Pinpoint the cell where the given text exists, returning its (x, y) midpoint coordinate. 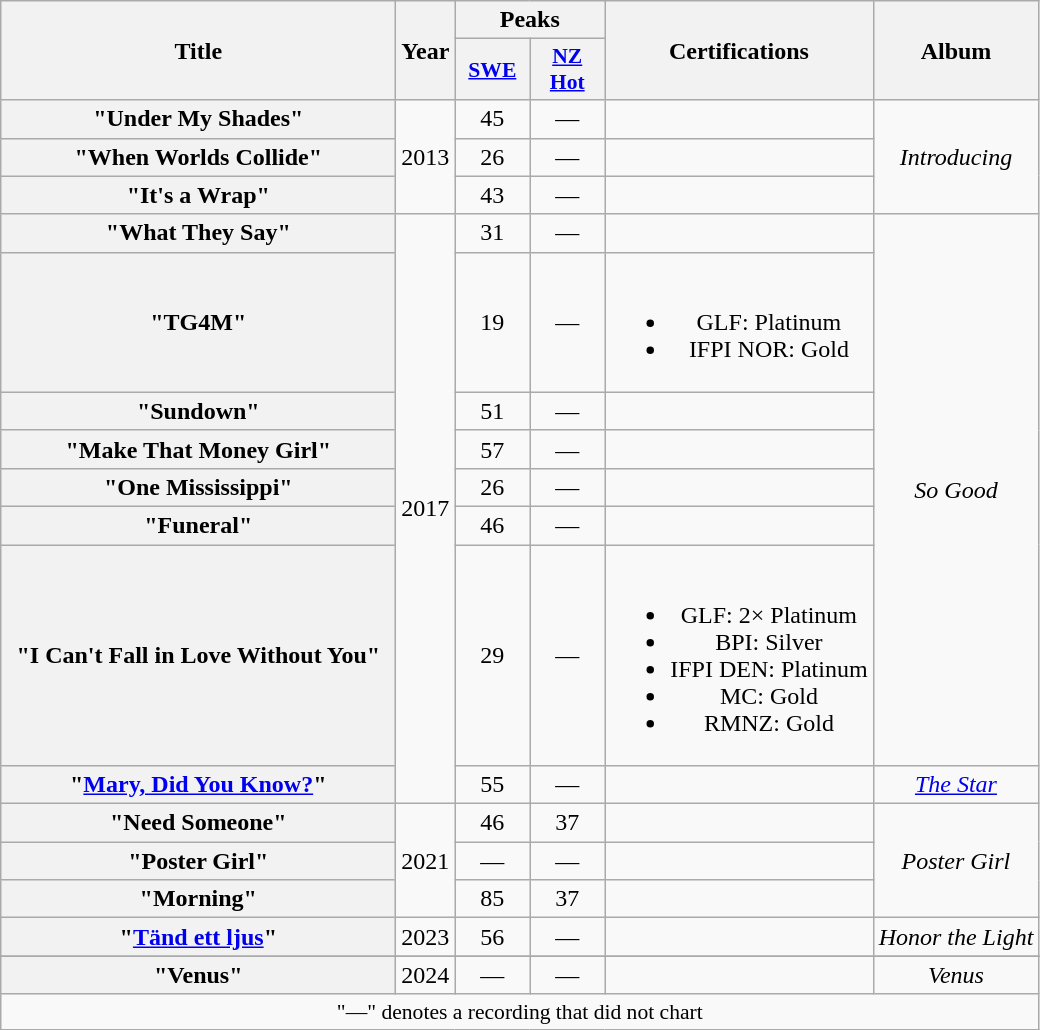
So Good (956, 490)
GLF: PlatinumIFPI NOR: Gold (739, 322)
19 (492, 322)
45 (492, 119)
"—" denotes a recording that did not chart (520, 1012)
The Star (956, 785)
57 (492, 449)
"Tänd ett ljus" (198, 937)
85 (492, 899)
Honor the Light (956, 937)
Album (956, 50)
43 (492, 195)
Certifications (739, 50)
"Poster Girl" (198, 861)
29 (492, 654)
31 (492, 233)
SWE (492, 70)
"Make That Money Girl" (198, 449)
Peaks (530, 20)
2017 (426, 509)
56 (492, 937)
55 (492, 785)
"When Worlds Collide" (198, 157)
"Under My Shades" (198, 119)
"TG4M" (198, 322)
Title (198, 50)
"What They Say" (198, 233)
GLF: 2× PlatinumBPI: SilverIFPI DEN: PlatinumMC: GoldRMNZ: Gold (739, 654)
Venus (956, 975)
"I Can't Fall in Love Without You" (198, 654)
2021 (426, 861)
"Venus" (198, 975)
2013 (426, 157)
"One Mississippi" (198, 487)
"It's a Wrap" (198, 195)
"Sundown" (198, 411)
"Funeral" (198, 525)
"Morning" (198, 899)
NZHot (568, 70)
Poster Girl (956, 861)
Year (426, 50)
51 (492, 411)
"Need Someone" (198, 823)
2024 (426, 975)
Introducing (956, 157)
"Mary, Did You Know?" (198, 785)
2023 (426, 937)
